Output the (x, y) coordinate of the center of the cell containing the given text.  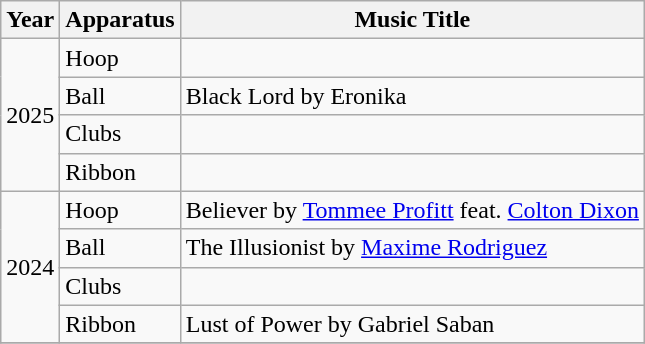
Lust of Power by Gabriel Saban (412, 324)
Year (30, 20)
Black Lord by Eronika (412, 96)
The Illusionist by Maxime Rodriguez (412, 248)
Apparatus (120, 20)
2024 (30, 267)
Music Title (412, 20)
Believer by Tommee Profitt feat. Colton Dixon (412, 210)
2025 (30, 115)
